Detect which cell encompasses the target text, then output its [x, y] center coordinate. 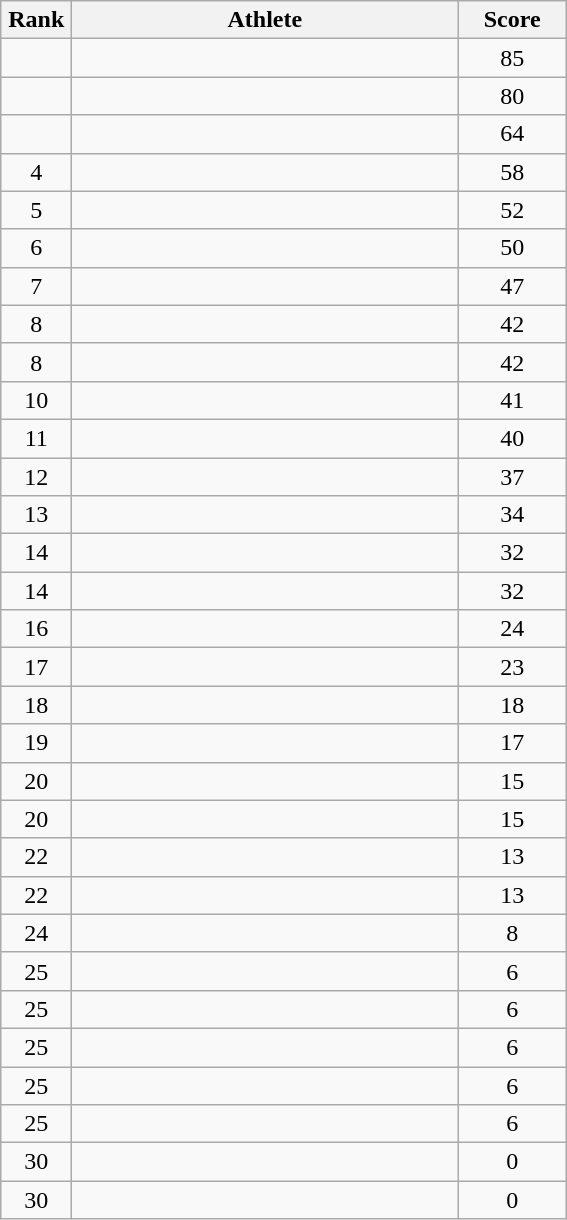
16 [36, 629]
85 [512, 58]
34 [512, 515]
47 [512, 286]
Athlete [265, 20]
Score [512, 20]
64 [512, 134]
4 [36, 172]
58 [512, 172]
37 [512, 477]
7 [36, 286]
50 [512, 248]
41 [512, 400]
52 [512, 210]
80 [512, 96]
12 [36, 477]
19 [36, 743]
11 [36, 438]
40 [512, 438]
23 [512, 667]
10 [36, 400]
Rank [36, 20]
5 [36, 210]
